For the text-containing cell, return its midpoint in (x, y) coordinate format. 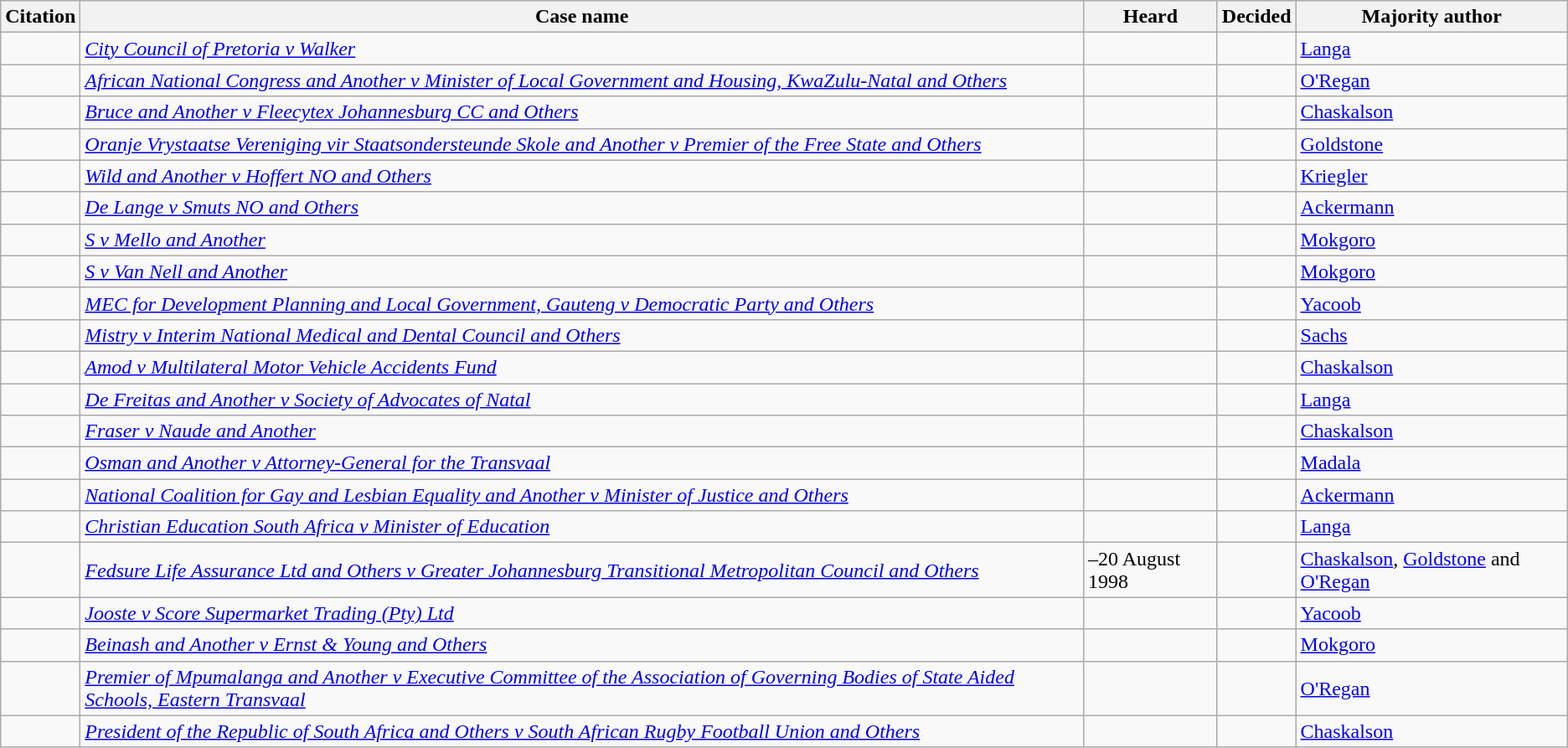
Amod v Multilateral Motor Vehicle Accidents Fund (582, 367)
–20 August 1998 (1151, 570)
President of the Republic of South Africa and Others v South African Rugby Football Union and Others (582, 731)
Kriegler (1431, 176)
Osman and Another v Attorney-General for the Transvaal (582, 463)
De Freitas and Another v Society of Advocates of Natal (582, 400)
Madala (1431, 463)
National Coalition for Gay and Lesbian Equality and Another v Minister of Justice and Others (582, 495)
Oranje Vrystaatse Vereniging vir Staatsondersteunde Skole and Another v Premier of the Free State and Others (582, 144)
City Council of Pretoria v Walker (582, 49)
Case name (582, 17)
Mistry v Interim National Medical and Dental Council and Others (582, 335)
Sachs (1431, 335)
Goldstone (1431, 144)
Chaskalson, Goldstone and O'Regan (1431, 570)
Majority author (1431, 17)
Premier of Mpumalanga and Another v Executive Committee of the Association of Governing Bodies of State Aided Schools, Eastern Transvaal (582, 689)
Beinash and Another v Ernst & Young and Others (582, 645)
S v Van Nell and Another (582, 271)
De Lange v Smuts NO and Others (582, 208)
Jooste v Score Supermarket Trading (Pty) Ltd (582, 613)
Wild and Another v Hoffert NO and Others (582, 176)
Heard (1151, 17)
Fedsure Life Assurance Ltd and Others v Greater Johannesburg Transitional Metropolitan Council and Others (582, 570)
African National Congress and Another v Minister of Local Government and Housing, KwaZulu-Natal and Others (582, 80)
Citation (40, 17)
S v Mello and Another (582, 240)
Fraser v Naude and Another (582, 431)
Christian Education South Africa v Minister of Education (582, 527)
MEC for Development Planning and Local Government, Gauteng v Democratic Party and Others (582, 303)
Decided (1256, 17)
Bruce and Another v Fleecytex Johannesburg CC and Others (582, 112)
